Extract the (x, y) coordinate from the center of the cell holding the provided text.  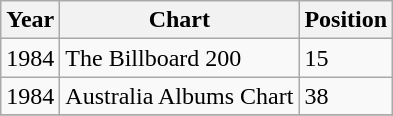
Year (30, 20)
Australia Albums Chart (180, 96)
Chart (180, 20)
The Billboard 200 (180, 58)
38 (346, 96)
Position (346, 20)
15 (346, 58)
